Identify which cell holds the provided text, then report its (x, y) central coordinate. 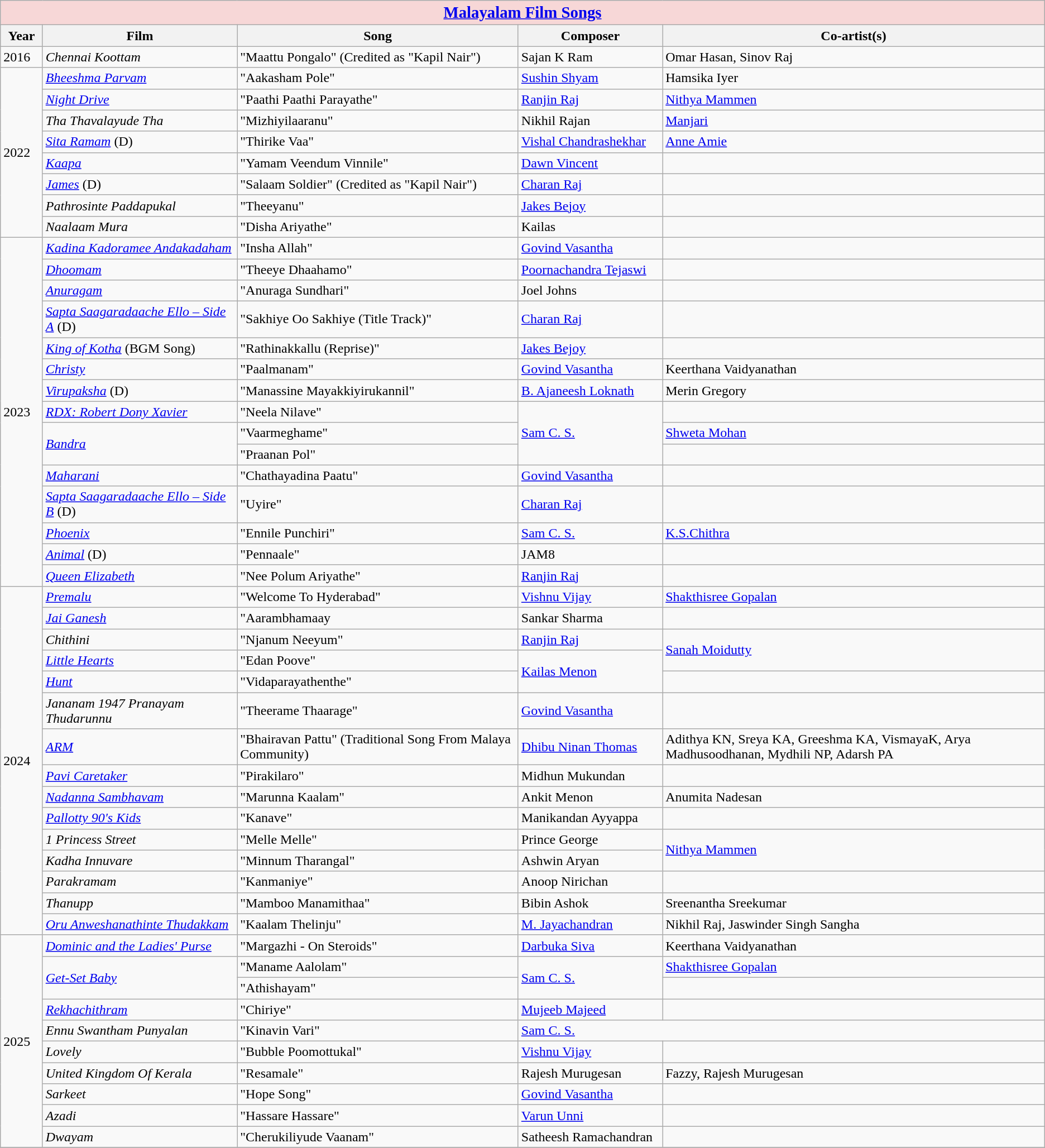
"Marunna Kaalam" (378, 797)
Anoop Nirichan (590, 882)
Premalu (140, 597)
Kaapa (140, 163)
2025 (21, 1041)
United Kingdom Of Kerala (140, 1073)
Film (140, 36)
Nikhil Rajan (590, 121)
Ennu Swantham Punyalan (140, 1031)
Mujeeb Majeed (590, 1010)
Poornachandra Tejaswi (590, 270)
Hamsika Iyer (854, 78)
Rajesh Murugesan (590, 1073)
"Minnum Tharangal" (378, 861)
Fazzy, Rajesh Murugesan (854, 1073)
"Pirakilaro" (378, 776)
"Aakasham Pole" (378, 78)
Dawn Vincent (590, 163)
Bandra (140, 444)
Sajan K Ram (590, 57)
Ankit Menon (590, 797)
Kadina Kadoramee Andakadaham (140, 248)
"Mamboo Manamithaa" (378, 903)
"Kanave" (378, 818)
"Vaarmeghame" (378, 433)
Pallotty 90's Kids (140, 818)
"Disha Ariyathe" (378, 227)
Co-artist(s) (854, 36)
"Margazhi - On Steroids" (378, 945)
Animal (D) (140, 554)
"Melle Melle" (378, 839)
Dominic and the Ladies' Purse (140, 945)
Sita Ramam (D) (140, 142)
Queen Elizabeth (140, 575)
ARM (140, 747)
"Welcome To Hyderabad" (378, 597)
"Vidaparayathenthe" (378, 682)
"Maattu Pongalo" (Credited as "Kapil Nair") (378, 57)
2023 (21, 412)
Virupaksha (D) (140, 391)
Chithini (140, 639)
"Maname Aalolam" (378, 967)
Oru Anweshanathinte Thudakkam (140, 924)
Sapta Saagaradaache Ello – Side B (D) (140, 505)
"Insha Allah" (378, 248)
JAM8 (590, 554)
"Chiriye" (378, 1010)
Sarkeet (140, 1094)
Kailas (590, 227)
"Sakhiye Oo Sakhiye (Title Track)" (378, 319)
Joel Johns (590, 291)
"Cherukiliyude Vaanam" (378, 1137)
Song (378, 36)
Pathrosinte Paddapukal (140, 205)
"Anuraga Sundhari" (378, 291)
Bibin Ashok (590, 903)
"Pennaale" (378, 554)
"Manassine Mayakkiyirukannil" (378, 391)
Little Hearts (140, 661)
"Bhairavan Pattu" (Traditional Song From Malaya Community) (378, 747)
Get-Set Baby (140, 977)
RDX: Robert Dony Xavier (140, 412)
"Theeyanu" (378, 205)
Sankar Sharma (590, 618)
Varun Unni (590, 1116)
King of Kotha (BGM Song) (140, 348)
"Salaam Soldier" (Credited as "Kapil Nair") (378, 184)
Thanupp (140, 903)
"Paalmanam" (378, 369)
Sushin Shyam (590, 78)
Manikandan Ayyappa (590, 818)
"Uyire" (378, 505)
"Nee Polum Ariyathe" (378, 575)
"Paathi Paathi Parayathe" (378, 99)
"Kanmaniye" (378, 882)
Merin Gregory (854, 391)
K.S.Chithra (854, 533)
Ashwin Aryan (590, 861)
Satheesh Ramachandran (590, 1137)
Naalaam Mura (140, 227)
Dhoomam (140, 270)
"Kinavin Vari" (378, 1031)
"Resamale" (378, 1073)
"Edan Poove" (378, 661)
Jananam 1947 Pranayam Thudarunnu (140, 711)
"Chathayadina Paatu" (378, 475)
Tha Thavalayude Tha (140, 121)
Kadha Innuvare (140, 861)
B. Ajaneesh Loknath (590, 391)
Phoenix (140, 533)
2024 (21, 760)
"Neela Nilave" (378, 412)
James (D) (140, 184)
Anumita Nadesan (854, 797)
Night Drive (140, 99)
"Thirike Vaa" (378, 142)
Rekhachithram (140, 1010)
"Njanum Neeyum" (378, 639)
Chennai Koottam (140, 57)
"Athishayam" (378, 988)
Anne Amie (854, 142)
"Hope Song" (378, 1094)
Bheeshma Parvam (140, 78)
"Praanan Pol" (378, 454)
"Kaalam Thelinju" (378, 924)
"Bubble Poomottukal" (378, 1052)
"Yamam Veendum Vinnile" (378, 163)
Nikhil Raj, Jaswinder Singh Sangha (854, 924)
Kailas Menon (590, 671)
1 Princess Street (140, 839)
Sanah Moidutty (854, 650)
2022 (21, 152)
"Ennile Punchiri" (378, 533)
Shweta Mohan (854, 433)
Composer (590, 36)
Lovely (140, 1052)
Azadi (140, 1116)
Darbuka Siva (590, 945)
M. Jayachandran (590, 924)
Adithya KN, Sreya KA, Greeshma KA, VismayaK, Arya Madhusoodhanan, Mydhili NP, Adarsh PA (854, 747)
Midhun Mukundan (590, 776)
2016 (21, 57)
Maharani (140, 475)
Christy (140, 369)
Vishal Chandrashekhar (590, 142)
Dwayam (140, 1137)
Parakramam (140, 882)
"Theeye Dhaahamo" (378, 270)
"Rathinakkallu (Reprise)" (378, 348)
"Mizhiyilaaranu" (378, 121)
Jai Ganesh (140, 618)
Anuragam (140, 291)
Year (21, 36)
Sreenantha Sreekumar (854, 903)
Prince George (590, 839)
"Hassare Hassare" (378, 1116)
Sapta Saagaradaache Ello – Side A (D) (140, 319)
Hunt (140, 682)
"Aarambhamaay (378, 618)
Dhibu Ninan Thomas (590, 747)
Manjari (854, 121)
Pavi Caretaker (140, 776)
Omar Hasan, Sinov Raj (854, 57)
Malayalam Film Songs (522, 13)
Nadanna Sambhavam (140, 797)
"Theerame Thaarage" (378, 711)
